From the cell containing the given text, extract its center point as [X, Y] coordinate. 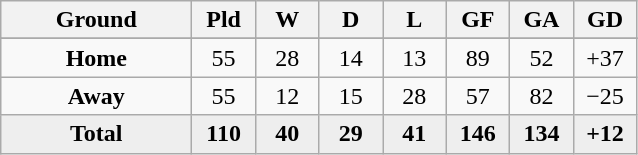
−25 [605, 96]
+37 [605, 58]
13 [414, 58]
89 [478, 58]
82 [542, 96]
D [351, 20]
L [414, 20]
Home [96, 58]
40 [287, 134]
Ground [96, 20]
Away [96, 96]
41 [414, 134]
57 [478, 96]
15 [351, 96]
GD [605, 20]
12 [287, 96]
Total [96, 134]
GF [478, 20]
GA [542, 20]
29 [351, 134]
+12 [605, 134]
52 [542, 58]
14 [351, 58]
134 [542, 134]
Pld [224, 20]
110 [224, 134]
146 [478, 134]
W [287, 20]
